Provide the [x, y] coordinate of the cell's center where the given text is located.  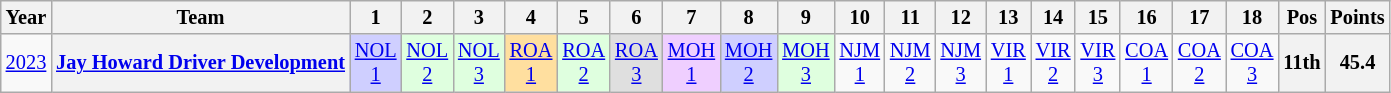
VIR3 [1098, 63]
1 [376, 17]
NJM2 [910, 63]
COA2 [1200, 63]
2 [427, 17]
17 [1200, 17]
NOL3 [479, 63]
COA1 [1146, 63]
4 [532, 17]
Year [26, 17]
NJM1 [860, 63]
6 [636, 17]
45.4 [1357, 63]
5 [584, 17]
16 [1146, 17]
18 [1252, 17]
NOL1 [376, 63]
13 [1008, 17]
7 [692, 17]
10 [860, 17]
14 [1054, 17]
12 [960, 17]
VIR2 [1054, 63]
15 [1098, 17]
VIR1 [1008, 63]
11 [910, 17]
ROA2 [584, 63]
NOL2 [427, 63]
Team [200, 17]
8 [748, 17]
MOH3 [806, 63]
Pos [1302, 17]
NJM3 [960, 63]
11th [1302, 63]
3 [479, 17]
MOH2 [748, 63]
9 [806, 17]
Jay Howard Driver Development [200, 63]
ROA3 [636, 63]
2023 [26, 63]
ROA1 [532, 63]
MOH1 [692, 63]
Points [1357, 17]
COA3 [1252, 63]
